Output the (X, Y) coordinate of the center of the cell containing the given text.  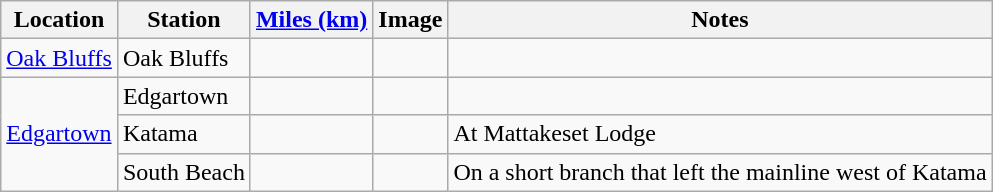
Notes (720, 20)
On a short branch that left the mainline west of Katama (720, 172)
Miles (km) (311, 20)
South Beach (184, 172)
Image (410, 20)
Location (60, 20)
At Mattakeset Lodge (720, 134)
Station (184, 20)
Katama (184, 134)
